Scan for the cell matching the given text and deliver its [X, Y] coordinate at center. 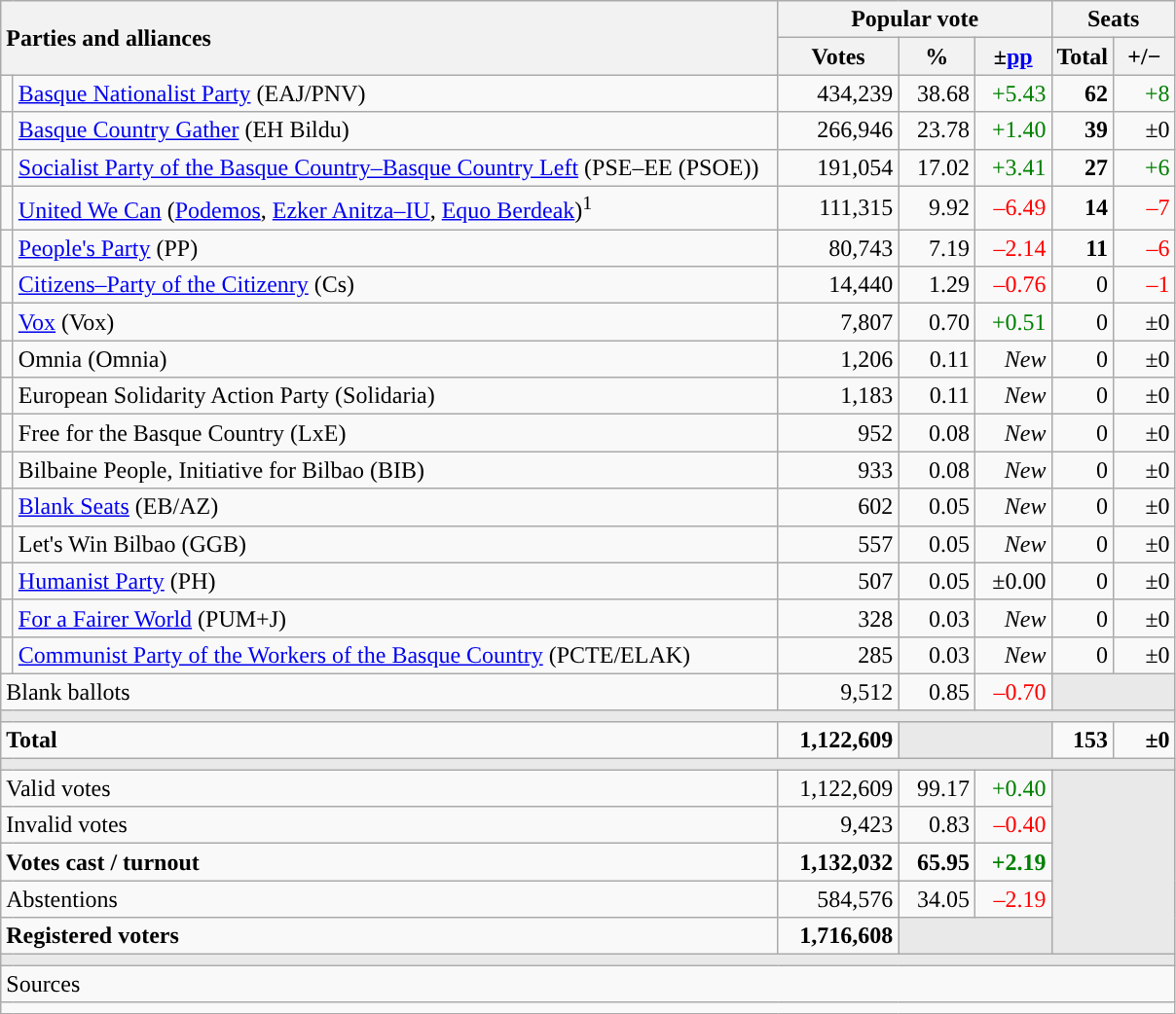
Popular vote [915, 19]
Humanist Party (PH) [395, 581]
191,054 [838, 167]
Blank Seats (EB/AZ) [395, 507]
1.29 [937, 285]
23.78 [937, 130]
Basque Nationalist Party (EAJ/PNV) [395, 93]
People's Party (PP) [395, 248]
1,132,032 [838, 862]
Basque Country Gather (EH Bildu) [395, 130]
Valid votes [389, 788]
0.70 [937, 322]
584,576 [838, 899]
For a Fairer World (PUM+J) [395, 618]
602 [838, 507]
–0.76 [1012, 285]
Omnia (Omnia) [395, 359]
99.17 [937, 788]
European Solidarity Action Party (Solidaria) [395, 396]
+5.43 [1012, 93]
Seats [1114, 19]
153 [1083, 740]
Abstentions [389, 899]
–2.19 [1012, 899]
557 [838, 544]
1,206 [838, 359]
±0.00 [1012, 581]
38.68 [937, 93]
1,716,608 [838, 936]
–7 [1145, 208]
+/− [1145, 56]
+8 [1145, 93]
Communist Party of the Workers of the Basque Country (PCTE/ELAK) [395, 655]
65.95 [937, 862]
–0.40 [1012, 825]
+1.40 [1012, 130]
–6.49 [1012, 208]
Blank ballots [389, 692]
62 [1083, 93]
14,440 [838, 285]
Bilbaine People, Initiative for Bilbao (BIB) [395, 470]
Let's Win Bilbao (GGB) [395, 544]
+3.41 [1012, 167]
+0.40 [1012, 788]
+2.19 [1012, 862]
9,512 [838, 692]
434,239 [838, 93]
+6 [1145, 167]
7,807 [838, 322]
Parties and alliances [389, 38]
7.19 [937, 248]
9,423 [838, 825]
Votes [838, 56]
Free for the Basque Country (LxE) [395, 433]
Socialist Party of the Basque Country–Basque Country Left (PSE–EE (PSOE)) [395, 167]
11 [1083, 248]
United We Can (Podemos, Ezker Anitza–IU, Equo Berdeak)1 [395, 208]
39 [1083, 130]
Invalid votes [389, 825]
80,743 [838, 248]
34.05 [937, 899]
266,946 [838, 130]
111,315 [838, 208]
0.85 [937, 692]
Sources [588, 984]
952 [838, 433]
Citizens–Party of the Citizenry (Cs) [395, 285]
+0.51 [1012, 322]
933 [838, 470]
14 [1083, 208]
507 [838, 581]
Registered voters [389, 936]
Votes cast / turnout [389, 862]
1,183 [838, 396]
–2.14 [1012, 248]
±pp [1012, 56]
–0.70 [1012, 692]
17.02 [937, 167]
–1 [1145, 285]
27 [1083, 167]
0.83 [937, 825]
285 [838, 655]
9.92 [937, 208]
–6 [1145, 248]
328 [838, 618]
% [937, 56]
Vox (Vox) [395, 322]
